Search for the cell housing the specified text and yield its [x, y] center coordinate. 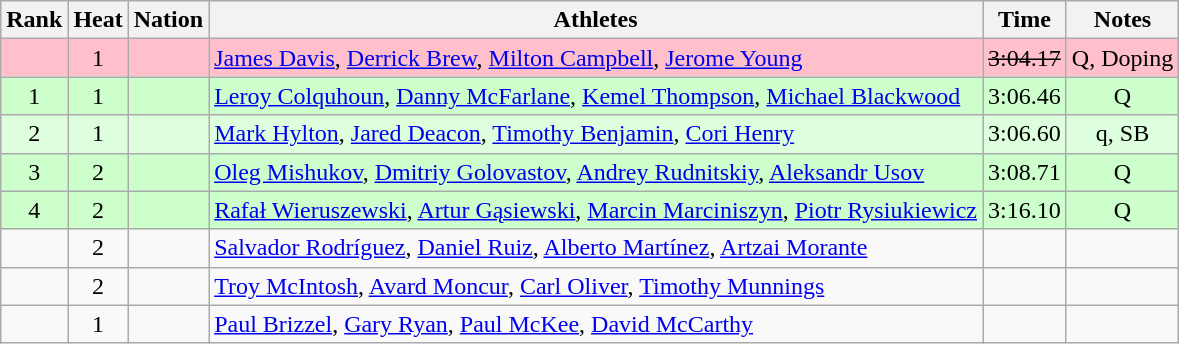
Rank [34, 20]
James Davis, Derrick Brew, Milton Campbell, Jerome Young [596, 58]
Salvador Rodríguez, Daniel Ruiz, Alberto Martínez, Artzai Morante [596, 248]
4 [34, 210]
Athletes [596, 20]
Time [1025, 20]
Q, Doping [1122, 58]
Paul Brizzel, Gary Ryan, Paul McKee, David McCarthy [596, 324]
3 [34, 172]
Troy McIntosh, Avard Moncur, Carl Oliver, Timothy Munnings [596, 286]
3:06.46 [1025, 96]
q, SB [1122, 134]
Mark Hylton, Jared Deacon, Timothy Benjamin, Cori Henry [596, 134]
Leroy Colquhoun, Danny McFarlane, Kemel Thompson, Michael Blackwood [596, 96]
Nation [168, 20]
3:08.71 [1025, 172]
3:04.17 [1025, 58]
3:16.10 [1025, 210]
Rafał Wieruszewski, Artur Gąsiewski, Marcin Marciniszyn, Piotr Rysiukiewicz [596, 210]
Oleg Mishukov, Dmitriy Golovastov, Andrey Rudnitskiy, Aleksandr Usov [596, 172]
Heat [98, 20]
3:06.60 [1025, 134]
Notes [1122, 20]
